Provide the (x, y) coordinate of the cell's center where the given text is located.  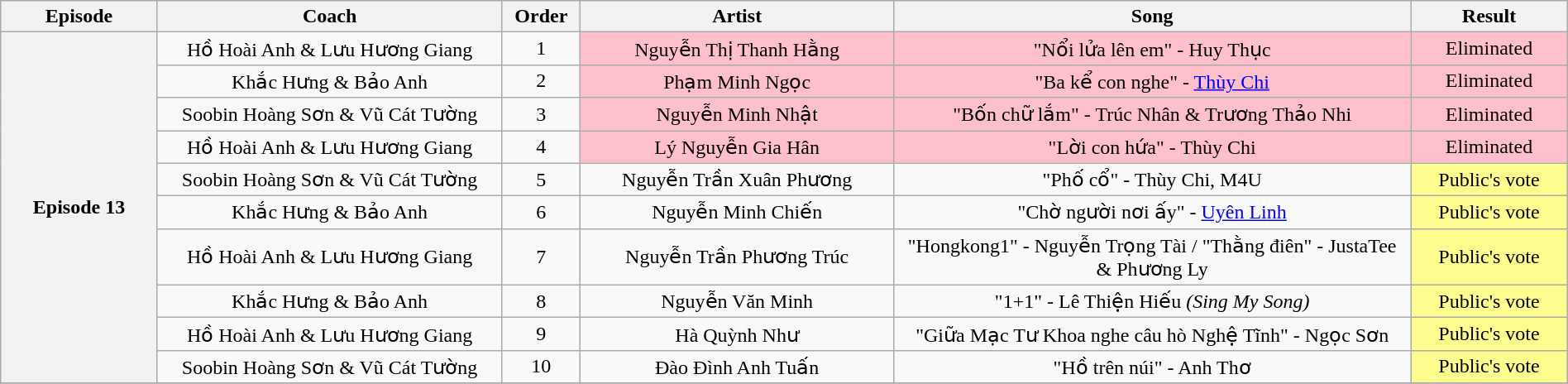
9 (541, 334)
7 (541, 257)
"Hồ trên núi" - Anh Thơ (1153, 367)
Nguyễn Văn Minh (738, 301)
Coach (329, 17)
8 (541, 301)
"Ba kể con nghe" - Thùy Chi (1153, 81)
Nguyễn Thị Thanh Hằng (738, 49)
Hà Quỳnh Như (738, 334)
Nguyễn Trần Xuân Phương (738, 180)
1 (541, 49)
Artist (738, 17)
"1+1" - Lê Thiện Hiếu (Sing My Song) (1153, 301)
"Phố cổ" - Thùy Chi, M4U (1153, 180)
Order (541, 17)
4 (541, 147)
Result (1489, 17)
Nguyễn Minh Nhật (738, 114)
"Nổi lửa lên em" - Huy Thục (1153, 49)
"Giữa Mạc Tư Khoa nghe câu hò Nghệ Tĩnh" - Ngọc Sơn (1153, 334)
2 (541, 81)
Episode 13 (79, 208)
"Hongkong1" - Nguyễn Trọng Tài / "Thằng điên" - JustaTee & Phương Ly (1153, 257)
3 (541, 114)
"Lời con hứa" - Thùy Chi (1153, 147)
5 (541, 180)
Nguyễn Minh Chiến (738, 213)
"Chờ người nơi ấy" - Uyên Linh (1153, 213)
Phạm Minh Ngọc (738, 81)
Lý Nguyễn Gia Hân (738, 147)
"Bốn chữ lắm" - Trúc Nhân & Trương Thảo Nhi (1153, 114)
Đào Đình Anh Tuấn (738, 367)
Episode (79, 17)
6 (541, 213)
10 (541, 367)
Song (1153, 17)
Nguyễn Trần Phương Trúc (738, 257)
